From the cell containing the given text, extract its center point as (X, Y) coordinate. 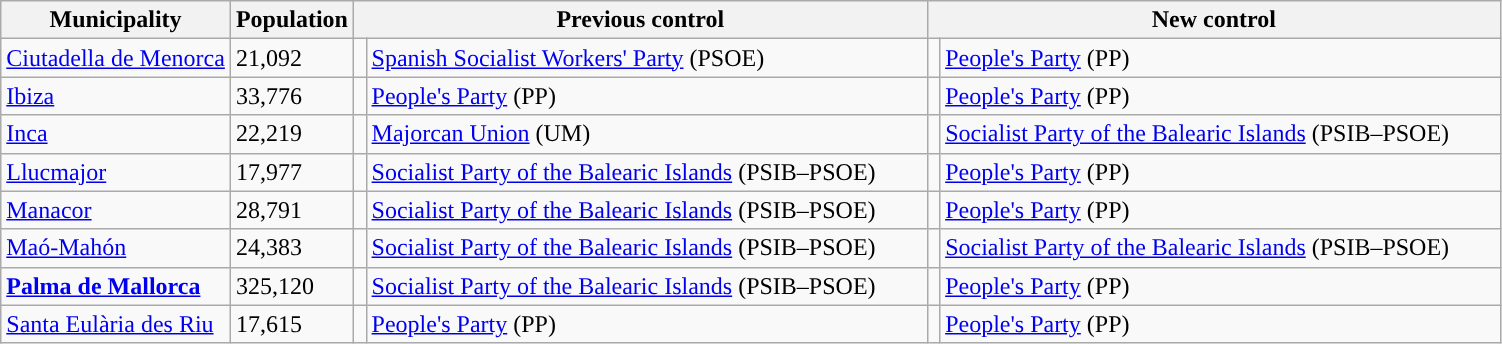
28,791 (292, 210)
24,383 (292, 248)
21,092 (292, 58)
Ibiza (116, 96)
17,977 (292, 172)
Santa Eulària des Riu (116, 324)
New control (1214, 20)
17,615 (292, 324)
33,776 (292, 96)
Majorcan Union (UM) (646, 134)
Ciutadella de Menorca (116, 58)
Llucmajor (116, 172)
Previous control (640, 20)
Maó-Mahón (116, 248)
Palma de Mallorca (116, 286)
Spanish Socialist Workers' Party (PSOE) (646, 58)
Municipality (116, 20)
Population (292, 20)
Inca (116, 134)
Manacor (116, 210)
22,219 (292, 134)
325,120 (292, 286)
